Search for the cell housing the specified text and yield its (X, Y) center coordinate. 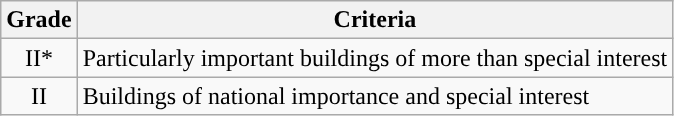
Grade (39, 20)
Criteria (375, 20)
II* (39, 58)
Particularly important buildings of more than special interest (375, 58)
II (39, 96)
Buildings of national importance and special interest (375, 96)
